Return [x, y] of the center of cell containing provided text 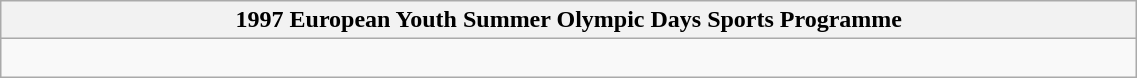
1997 European Youth Summer Olympic Days Sports Programme [569, 20]
